Extract the (x, y) coordinate from the center of the cell holding the provided text.  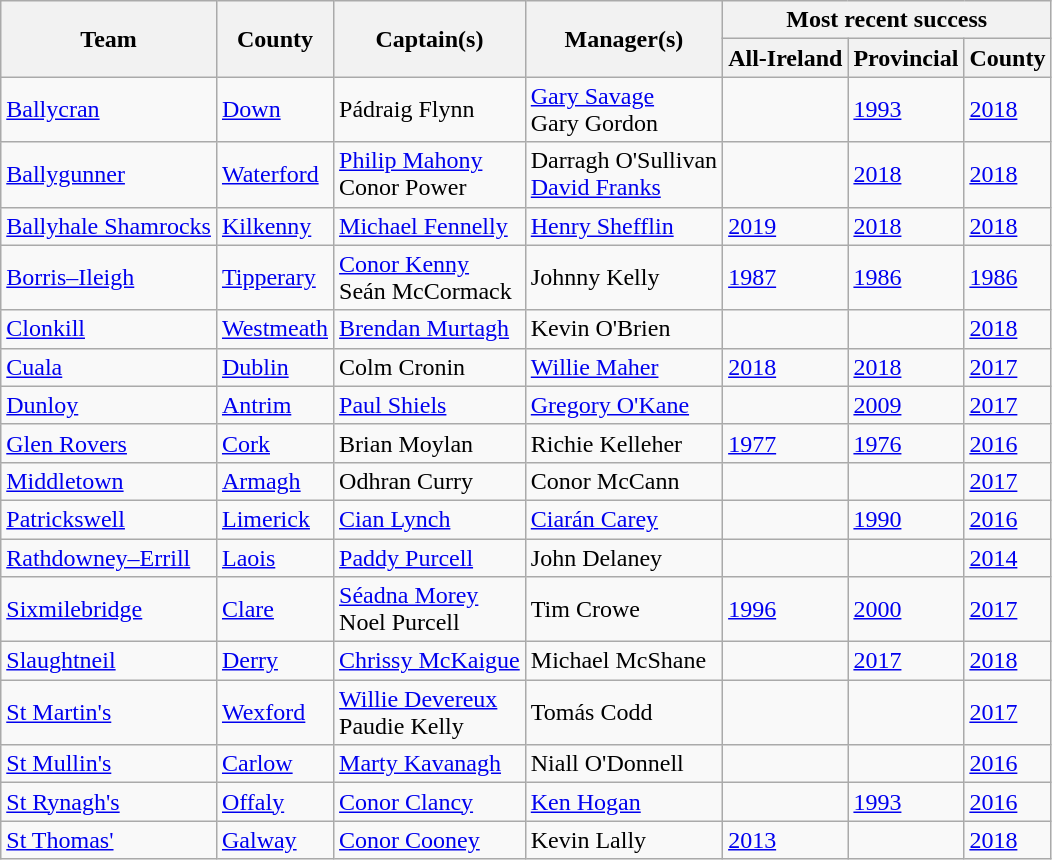
Richie Kelleher (624, 443)
2009 (906, 405)
Tim Crowe (624, 610)
Michael Fennelly (430, 226)
1996 (786, 610)
Michael McShane (624, 661)
Gregory O'Kane (624, 405)
St Martin's (109, 712)
Galway (274, 840)
Henry Shefflin (624, 226)
Odhran Curry (430, 481)
Chrissy McKaigue (430, 661)
Waterford (274, 174)
Paddy Purcell (430, 557)
Clare (274, 610)
Derry (274, 661)
2014 (1008, 557)
Willie Maher (624, 367)
2013 (786, 840)
Conor Clancy (430, 802)
Glen Rovers (109, 443)
Laois (274, 557)
Philip MahonyConor Power (430, 174)
Ballycran (109, 110)
All-Ireland (786, 58)
Team (109, 39)
Offaly (274, 802)
Séadna MoreyNoel Purcell (430, 610)
John Delaney (624, 557)
1990 (906, 519)
Brian Moylan (430, 443)
St Mullin's (109, 764)
Pádraig Flynn (430, 110)
1977 (786, 443)
Kilkenny (274, 226)
Ken Hogan (624, 802)
Sixmilebridge (109, 610)
Rathdowney–Errill (109, 557)
Tipperary (274, 278)
Ballygunner (109, 174)
Carlow (274, 764)
1976 (906, 443)
Most recent success (887, 20)
Captain(s) (430, 39)
Kevin O'Brien (624, 329)
Willie DevereuxPaudie Kelly (430, 712)
St Rynagh's (109, 802)
Slaughtneil (109, 661)
Gary SavageGary Gordon (624, 110)
Dublin (274, 367)
Cian Lynch (430, 519)
Clonkill (109, 329)
Niall O'Donnell (624, 764)
1987 (786, 278)
Dunloy (109, 405)
Ballyhale Shamrocks (109, 226)
Colm Cronin (430, 367)
Patrickswell (109, 519)
Conor McCann (624, 481)
Kevin Lally (624, 840)
Conor KennySeán McCormack (430, 278)
2000 (906, 610)
Ciarán Carey (624, 519)
Cuala (109, 367)
Tomás Codd (624, 712)
Brendan Murtagh (430, 329)
St Thomas' (109, 840)
Johnny Kelly (624, 278)
Cork (274, 443)
Antrim (274, 405)
Conor Cooney (430, 840)
Manager(s) (624, 39)
Middletown (109, 481)
2019 (786, 226)
Limerick (274, 519)
Armagh (274, 481)
Down (274, 110)
Paul Shiels (430, 405)
Marty Kavanagh (430, 764)
Borris–Ileigh (109, 278)
Westmeath (274, 329)
Provincial (906, 58)
Darragh O'SullivanDavid Franks (624, 174)
Wexford (274, 712)
